Pinpoint the cell where the given text exists, returning its [x, y] midpoint coordinate. 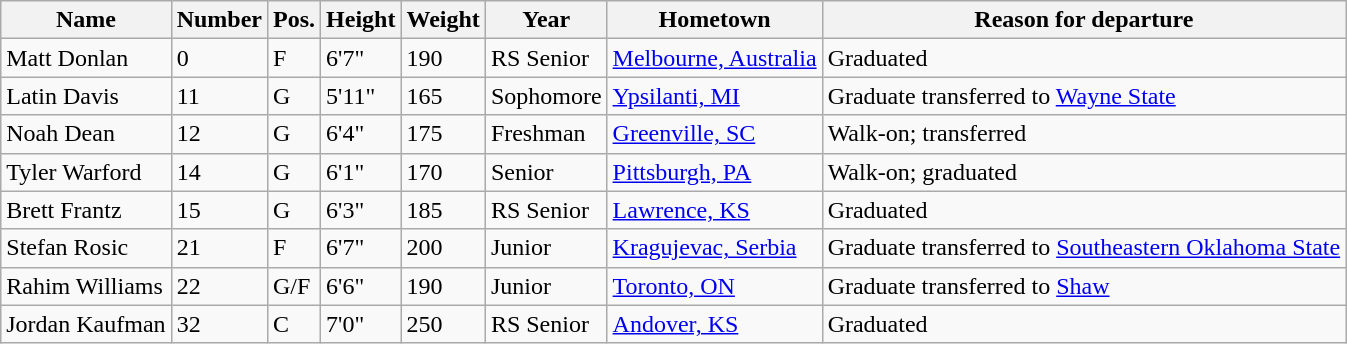
Andover, KS [714, 324]
Senior [546, 172]
C [294, 324]
6'4" [361, 134]
7'0" [361, 324]
14 [219, 172]
170 [443, 172]
Jordan Kaufman [86, 324]
Matt Donlan [86, 58]
6'1" [361, 172]
Rahim Williams [86, 286]
Stefan Rosic [86, 248]
Tyler Warford [86, 172]
250 [443, 324]
Noah Dean [86, 134]
G/F [294, 286]
Hometown [714, 20]
165 [443, 96]
Reason for departure [1084, 20]
Number [219, 20]
Latin Davis [86, 96]
Graduate transferred to Wayne State [1084, 96]
5'11" [361, 96]
0 [219, 58]
Freshman [546, 134]
Kragujevac, Serbia [714, 248]
12 [219, 134]
Brett Frantz [86, 210]
22 [219, 286]
Graduate transferred to Southeastern Oklahoma State [1084, 248]
Pittsburgh, PA [714, 172]
185 [443, 210]
6'6" [361, 286]
Melbourne, Australia [714, 58]
Graduate transferred to Shaw [1084, 286]
21 [219, 248]
6'3" [361, 210]
Pos. [294, 20]
15 [219, 210]
Height [361, 20]
32 [219, 324]
200 [443, 248]
175 [443, 134]
11 [219, 96]
Toronto, ON [714, 286]
Year [546, 20]
Ypsilanti, MI [714, 96]
Greenville, SC [714, 134]
Walk-on; transferred [1084, 134]
Weight [443, 20]
Sophomore [546, 96]
Walk-on; graduated [1084, 172]
Name [86, 20]
Lawrence, KS [714, 210]
